Identify which cell holds the provided text, then report its (x, y) central coordinate. 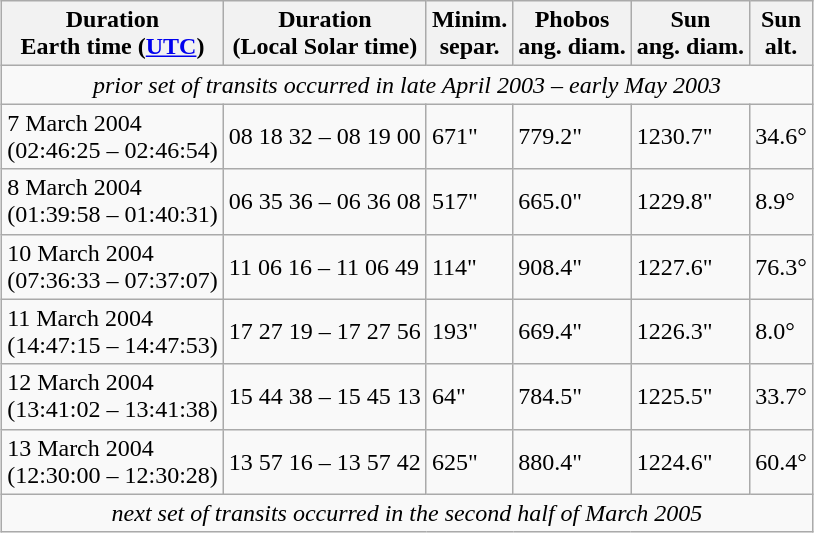
517" (469, 202)
1227.6" (690, 266)
Sunalt. (782, 34)
34.6° (782, 136)
1230.7" (690, 136)
11 06 16 – 11 06 49 (324, 266)
779.2" (572, 136)
15 44 38 – 15 45 13 (324, 396)
7 March 2004(02:46:25 – 02:46:54) (113, 136)
665.0" (572, 202)
1226.3" (690, 332)
114" (469, 266)
13 57 16 – 13 57 42 (324, 462)
671" (469, 136)
06 35 36 – 06 36 08 (324, 202)
625" (469, 462)
8.0° (782, 332)
1225.5" (690, 396)
12 March 2004(13:41:02 – 13:41:38) (113, 396)
next set of transits occurred in the second half of March 2005 (408, 513)
669.4" (572, 332)
76.3° (782, 266)
33.7° (782, 396)
Duration(Local Solar time) (324, 34)
11 March 2004(14:47:15 – 14:47:53) (113, 332)
784.5" (572, 396)
17 27 19 – 17 27 56 (324, 332)
Phobosang. diam. (572, 34)
1229.8" (690, 202)
1224.6" (690, 462)
08 18 32 – 08 19 00 (324, 136)
193" (469, 332)
Sunang. diam. (690, 34)
10 March 2004(07:36:33 – 07:37:07) (113, 266)
880.4" (572, 462)
prior set of transits occurred in late April 2003 – early May 2003 (408, 85)
8 March 2004(01:39:58 – 01:40:31) (113, 202)
8.9° (782, 202)
DurationEarth time (UTC) (113, 34)
908.4" (572, 266)
60.4° (782, 462)
64" (469, 396)
Minim.separ. (469, 34)
13 March 2004(12:30:00 – 12:30:28) (113, 462)
